From the cell containing the given text, extract its center point as (x, y) coordinate. 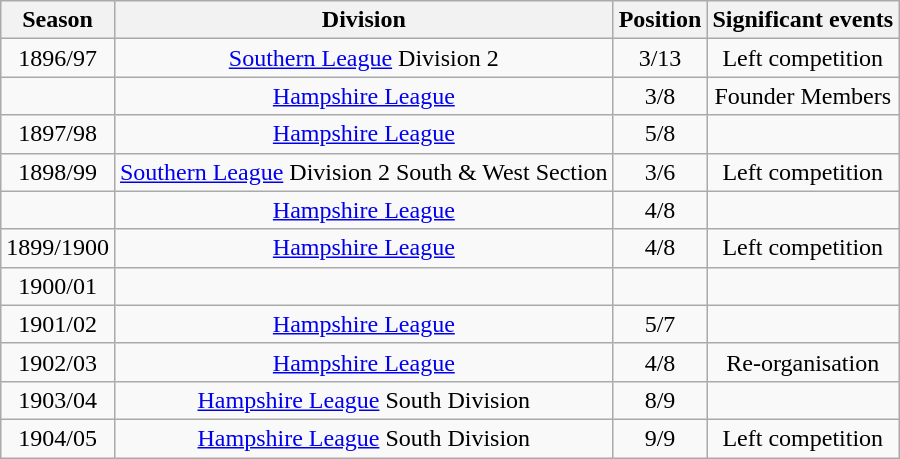
Position (660, 20)
5/8 (660, 134)
1903/04 (58, 400)
Significant events (803, 20)
1898/99 (58, 172)
3/13 (660, 58)
1897/98 (58, 134)
1899/1900 (58, 248)
5/7 (660, 324)
Southern League Division 2 (364, 58)
Season (58, 20)
1904/05 (58, 438)
1900/01 (58, 286)
1902/03 (58, 362)
3/6 (660, 172)
3/8 (660, 96)
Re-organisation (803, 362)
9/9 (660, 438)
1896/97 (58, 58)
Southern League Division 2 South & West Section (364, 172)
1901/02 (58, 324)
Founder Members (803, 96)
8/9 (660, 400)
Division (364, 20)
